Return the [X, Y] coordinate for the center point of the cell that contains the specified text.  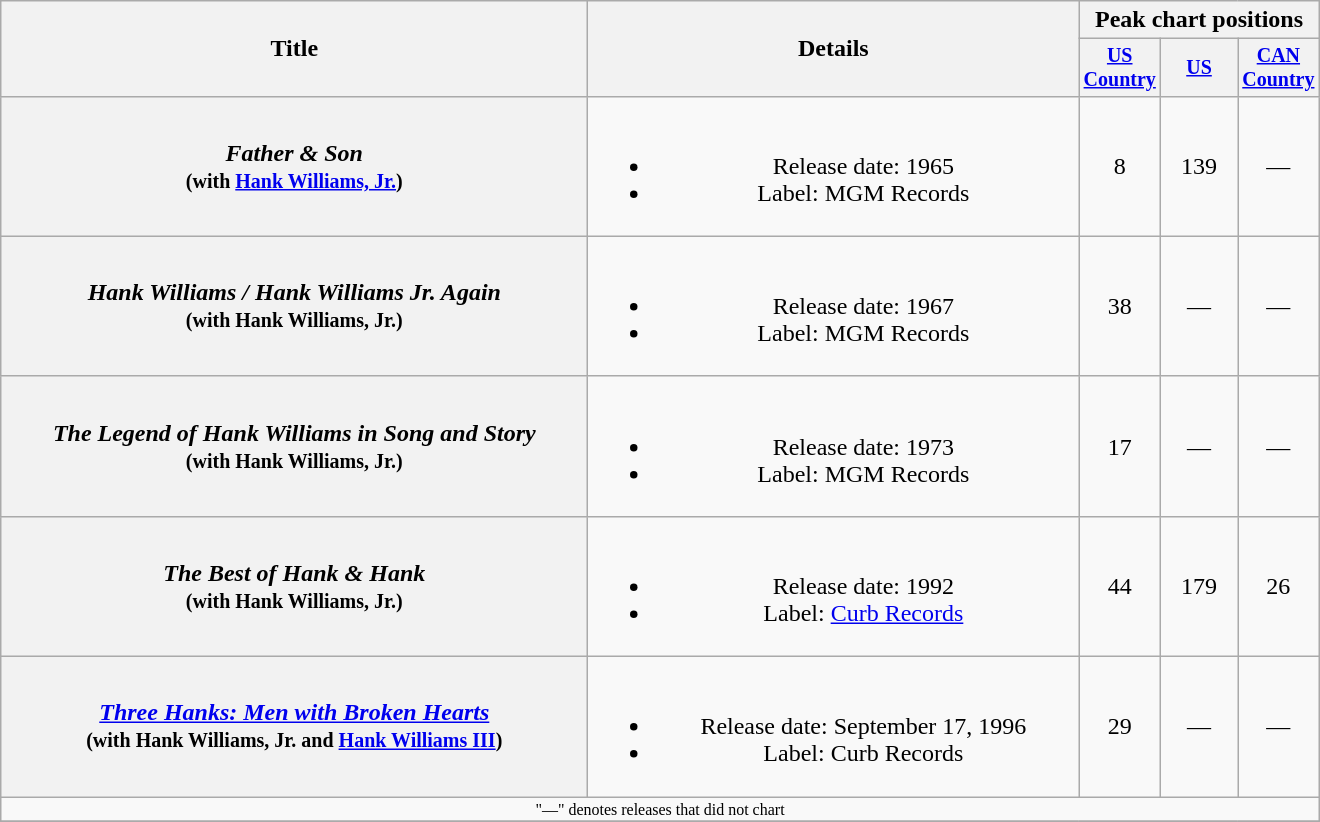
Details [834, 49]
"—" denotes releases that did not chart [660, 809]
17 [1120, 446]
Hank Williams / Hank Williams Jr. Again(with Hank Williams, Jr.) [294, 306]
Title [294, 49]
Release date: September 17, 1996Label: Curb Records [834, 727]
Father & Son(with Hank Williams, Jr.) [294, 166]
29 [1120, 727]
US [1200, 68]
Release date: 1992Label: Curb Records [834, 586]
Release date: 1973Label: MGM Records [834, 446]
8 [1120, 166]
The Best of Hank & Hank(with Hank Williams, Jr.) [294, 586]
Release date: 1965Label: MGM Records [834, 166]
38 [1120, 306]
CAN Country [1279, 68]
The Legend of Hank Williams in Song and Story(with Hank Williams, Jr.) [294, 446]
Three Hanks: Men with Broken Hearts(with Hank Williams, Jr. and Hank Williams III) [294, 727]
Peak chart positions [1199, 20]
Release date: 1967Label: MGM Records [834, 306]
US Country [1120, 68]
44 [1120, 586]
179 [1200, 586]
139 [1200, 166]
26 [1279, 586]
